Capture the cell that displays the provided text and extract its (x, y) central coordinate. 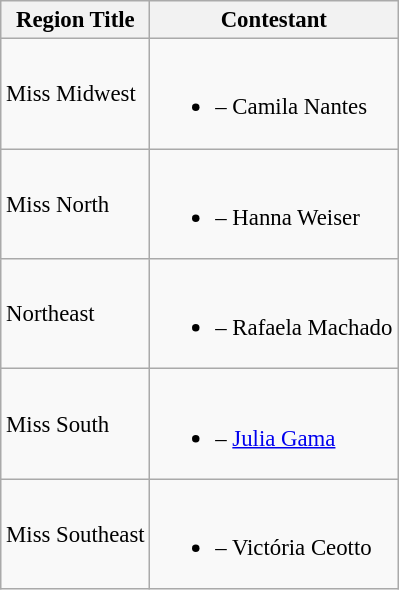
Northeast (76, 314)
– Victória Ceotto (274, 534)
– Hanna Weiser (274, 204)
Miss Southeast (76, 534)
– Camila Nantes (274, 94)
Miss South (76, 424)
Contestant (274, 20)
– Julia Gama (274, 424)
Miss Midwest (76, 94)
Region Title (76, 20)
– Rafaela Machado (274, 314)
Miss North (76, 204)
